From the cell containing the given text, extract its center point as (X, Y) coordinate. 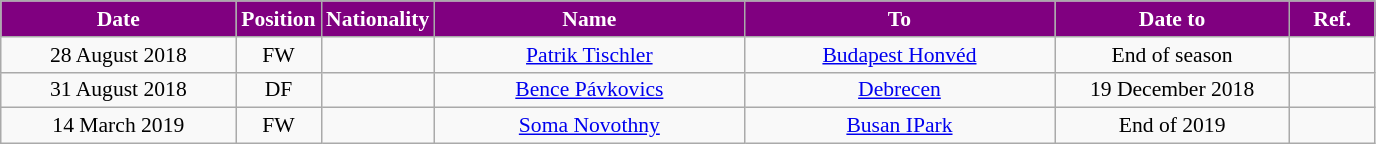
Position (278, 19)
Nationality (378, 19)
19 December 2018 (1172, 90)
31 August 2018 (118, 90)
Bence Pávkovics (589, 90)
Soma Novothny (589, 126)
Ref. (1332, 19)
DF (278, 90)
End of season (1172, 55)
Date (118, 19)
End of 2019 (1172, 126)
To (899, 19)
Patrik Tischler (589, 55)
28 August 2018 (118, 55)
Budapest Honvéd (899, 55)
Debrecen (899, 90)
Busan IPark (899, 126)
Name (589, 19)
Date to (1172, 19)
14 March 2019 (118, 126)
